Scan for the cell matching the given text and deliver its [X, Y] coordinate at center. 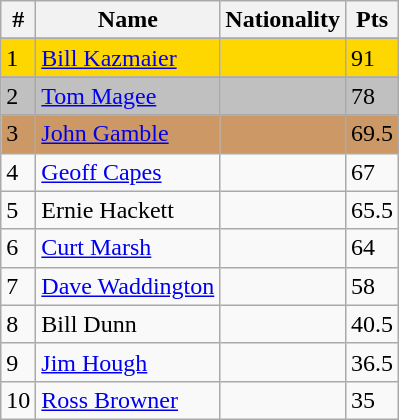
4 [18, 172]
Geoff Capes [128, 172]
65.5 [372, 210]
91 [372, 58]
40.5 [372, 324]
Name [128, 20]
10 [18, 400]
8 [18, 324]
Tom Magee [128, 96]
2 [18, 96]
Ernie Hackett [128, 210]
Curt Marsh [128, 248]
Ross Browner [128, 400]
Bill Dunn [128, 324]
Pts [372, 20]
9 [18, 362]
3 [18, 134]
Dave Waddington [128, 286]
6 [18, 248]
Bill Kazmaier [128, 58]
78 [372, 96]
58 [372, 286]
67 [372, 172]
35 [372, 400]
John Gamble [128, 134]
Nationality [283, 20]
5 [18, 210]
64 [372, 248]
7 [18, 286]
1 [18, 58]
# [18, 20]
Jim Hough [128, 362]
36.5 [372, 362]
69.5 [372, 134]
